Output the (x, y) coordinate of the center of the cell containing the given text.  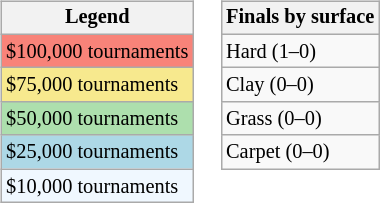
Grass (0–0) (300, 119)
Finals by surface (300, 18)
Carpet (0–0) (300, 152)
$50,000 tournaments (97, 119)
Legend (97, 18)
$25,000 tournaments (97, 152)
$10,000 tournaments (97, 186)
Hard (1–0) (300, 51)
$75,000 tournaments (97, 85)
Clay (0–0) (300, 85)
$100,000 tournaments (97, 51)
